Return the (x, y) coordinate for the center point of the cell that contains the specified text.  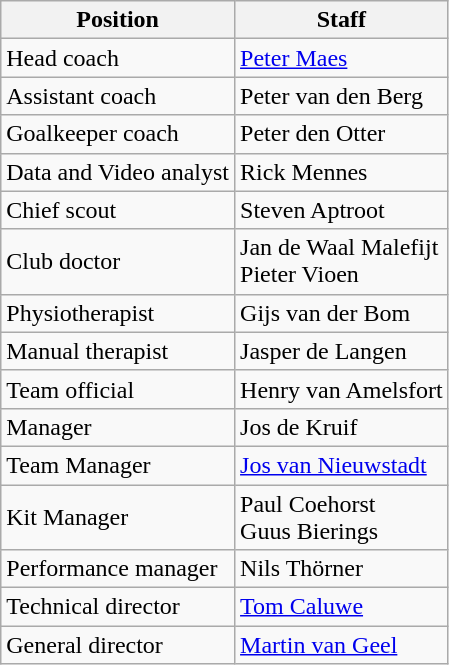
Martin van Geel (342, 645)
Peter Maes (342, 58)
Chief scout (118, 210)
Rick Mennes (342, 172)
Manager (118, 427)
Head coach (118, 58)
Nils Thörner (342, 569)
Goalkeeper coach (118, 134)
Jan de Waal Malefijt Pieter Vioen (342, 262)
Physiotherapist (118, 313)
Staff (342, 20)
Performance manager (118, 569)
Kit Manager (118, 516)
Paul Coehorst Guus Bierings (342, 516)
Team official (118, 389)
Peter den Otter (342, 134)
Jos de Kruif (342, 427)
Manual therapist (118, 351)
Jos van Nieuwstadt (342, 465)
Position (118, 20)
Steven Aptroot (342, 210)
Team Manager (118, 465)
Club doctor (118, 262)
Data and Video analyst (118, 172)
General director (118, 645)
Tom Caluwe (342, 607)
Assistant coach (118, 96)
Gijs van der Bom (342, 313)
Technical director (118, 607)
Peter van den Berg (342, 96)
Jasper de Langen (342, 351)
Henry van Amelsfort (342, 389)
